Return (X, Y) of the center of cell containing provided text 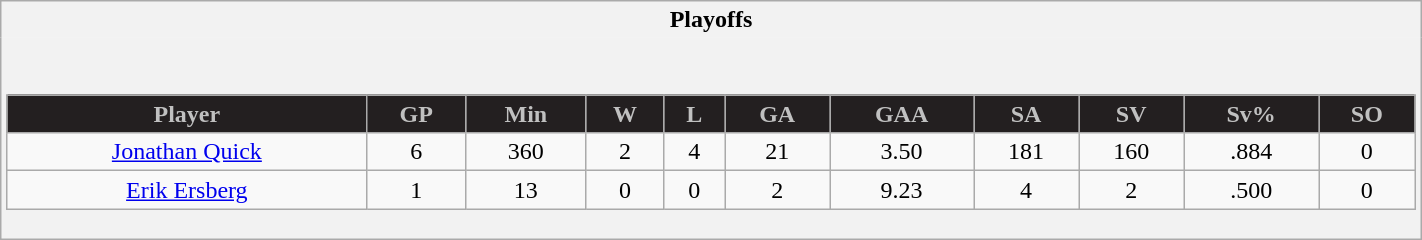
GA (778, 114)
SO (1367, 114)
9.23 (902, 190)
181 (1026, 152)
Jonathan Quick (187, 152)
Player GP Min W L GA GAA SA SV Sv% SO Jonathan Quick 6 360 2 4 21 3.50 181 160 .884 0 Erik Ersberg 1 13 0 0 2 9.23 4 2 .500 0 (711, 138)
13 (526, 190)
.500 (1252, 190)
SV (1132, 114)
Erik Ersberg (187, 190)
GP (416, 114)
360 (526, 152)
Min (526, 114)
1 (416, 190)
Playoffs (711, 20)
160 (1132, 152)
Player (187, 114)
3.50 (902, 152)
21 (778, 152)
SA (1026, 114)
W (625, 114)
L (694, 114)
Sv% (1252, 114)
.884 (1252, 152)
6 (416, 152)
GAA (902, 114)
